Search for the cell housing the specified text and yield its (X, Y) center coordinate. 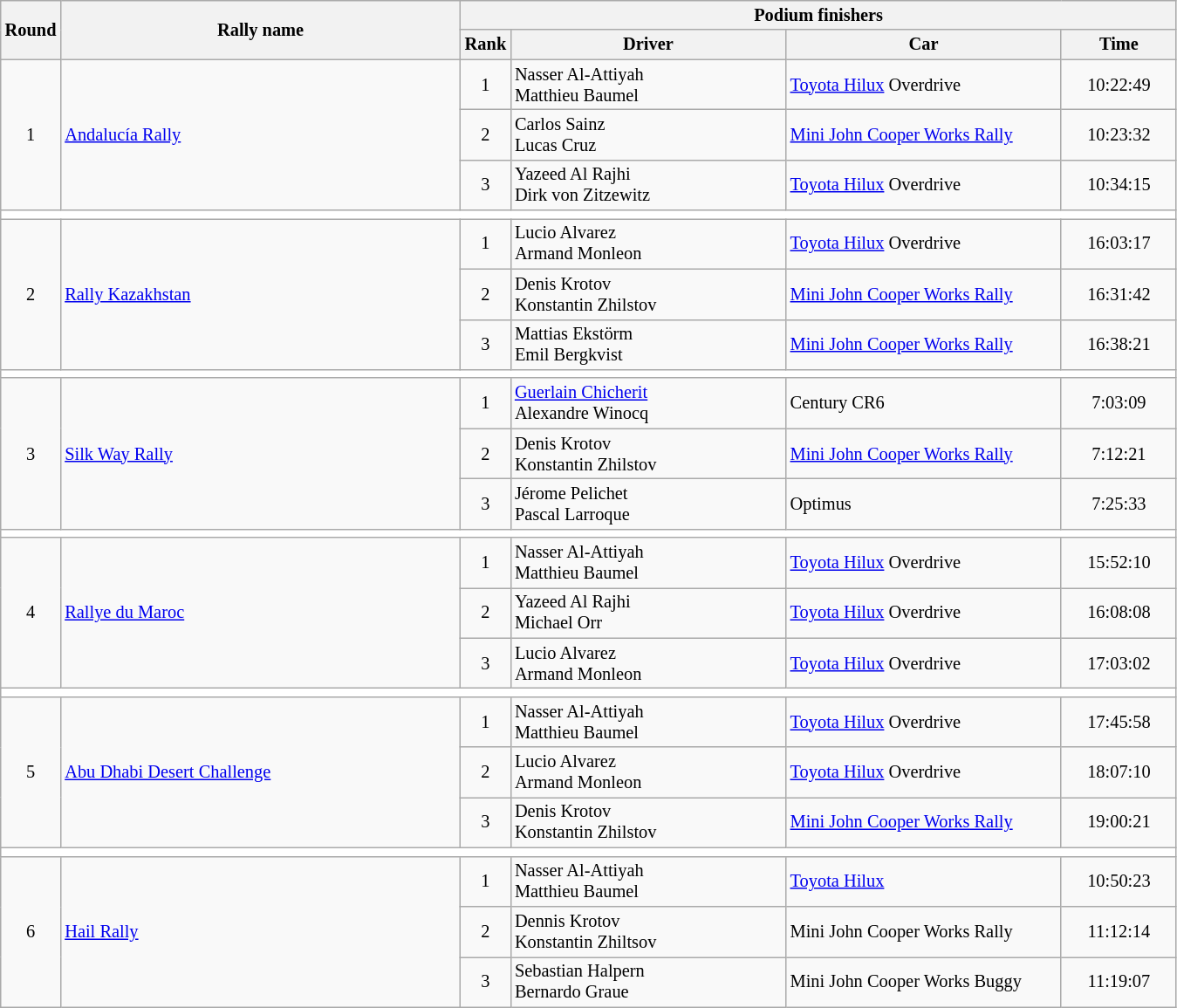
Rank (485, 45)
15:52:10 (1119, 563)
10:34:15 (1119, 185)
Yazeed Al Rajhi Michael Orr (648, 613)
Optimus (924, 504)
Car (924, 45)
18:07:10 (1119, 772)
Dennis Krotov Konstantin Zhiltsov (648, 931)
Yazeed Al Rajhi Dirk von Zitzewitz (648, 185)
16:38:21 (1119, 345)
Mini John Cooper Works Buggy (924, 982)
17:45:58 (1119, 722)
Rallye du Maroc (260, 613)
Time (1119, 45)
7:03:09 (1119, 403)
19:00:21 (1119, 822)
16:08:08 (1119, 613)
7:25:33 (1119, 504)
Toyota Hilux (924, 881)
Jérome Pelichet Pascal Larroque (648, 504)
Podium finishers (818, 15)
Round (31, 30)
6 (31, 932)
Sebastian Halpern Bernardo Graue (648, 982)
Andalucía Rally (260, 134)
10:22:49 (1119, 85)
Rally name (260, 30)
4 (31, 613)
Guerlain Chicherit Alexandre Winocq (648, 403)
11:19:07 (1119, 982)
Silk Way Rally (260, 454)
Century CR6 (924, 403)
16:31:42 (1119, 294)
Abu Dhabi Desert Challenge (260, 771)
10:50:23 (1119, 881)
16:03:17 (1119, 243)
Rally Kazakhstan (260, 293)
Hail Rally (260, 932)
Driver (648, 45)
10:23:32 (1119, 134)
7:12:21 (1119, 454)
17:03:02 (1119, 663)
Mattias Ekstörm Emil Bergkvist (648, 345)
11:12:14 (1119, 931)
Carlos Sainz Lucas Cruz (648, 134)
5 (31, 771)
